Search for the cell housing the specified text and yield its [X, Y] center coordinate. 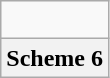
Scheme 6 [55, 58]
